Extract the (X, Y) coordinate from the center of the cell holding the provided text.  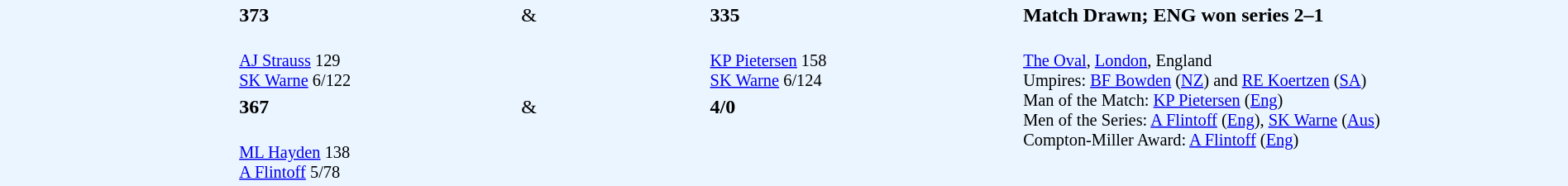
335 (864, 15)
4/0 (864, 107)
367 (378, 107)
AJ Strauss 129 SK Warne 6/122 (378, 61)
Match Drawn; ENG won series 2–1 (1293, 15)
KP Pietersen 158 SK Warne 6/124 (864, 61)
373 (378, 15)
ML Hayden 138 A Flintoff 5/78 (378, 152)
